Scan for the cell matching the given text and deliver its [x, y] coordinate at center. 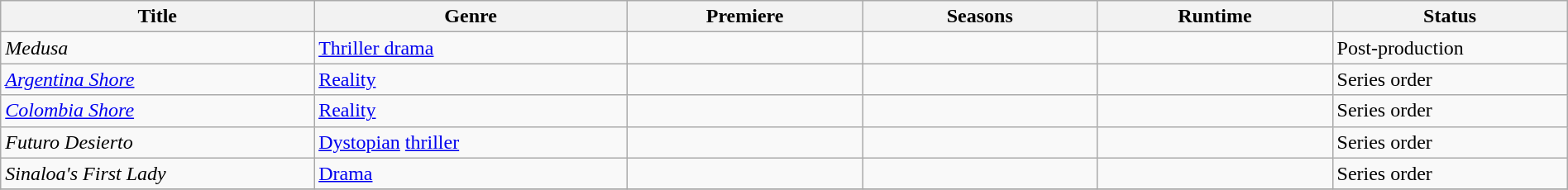
Title [157, 17]
Argentina Shore [157, 79]
Thriller drama [471, 48]
Genre [471, 17]
Status [1450, 17]
Colombia Shore [157, 111]
Sinaloa's First Lady [157, 173]
Dystopian thriller [471, 142]
Post-production [1450, 48]
Medusa [157, 48]
Futuro Desierto [157, 142]
Runtime [1215, 17]
Premiere [745, 17]
Seasons [980, 17]
Drama [471, 173]
